Find where the given text appears and provide that cell's center as (X, Y) coordinate. 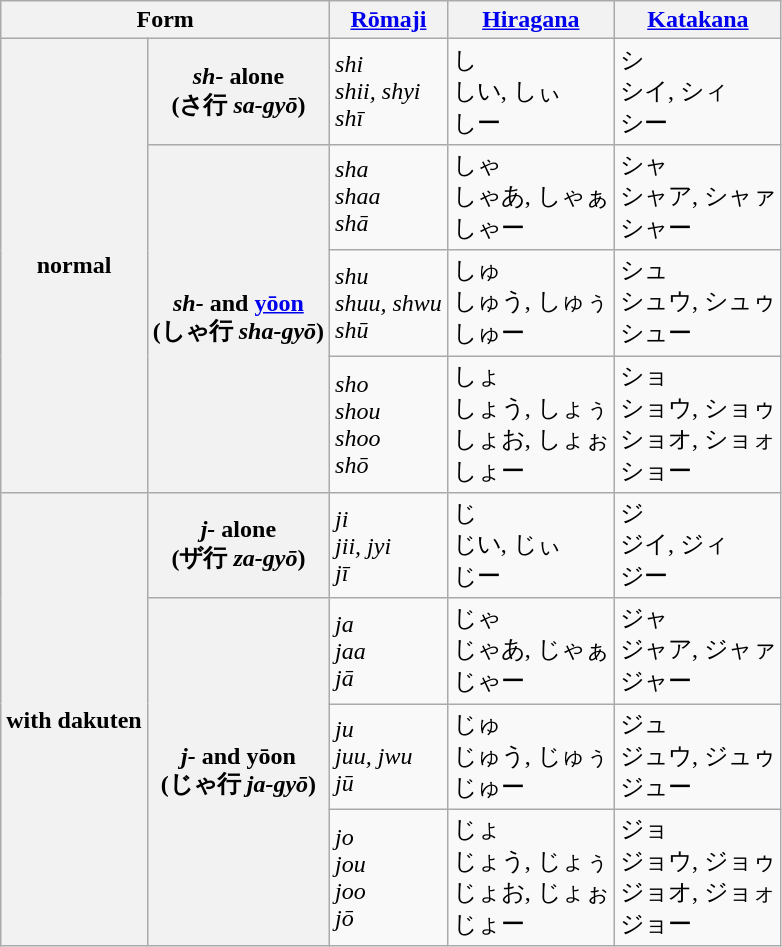
shushuu, shwushū (389, 303)
シシイ, シィシー (698, 92)
jujuu, jwujū (389, 757)
ジュジュウ, ジュゥジュー (698, 757)
shi shii, shyishī (389, 92)
シュシュウ, シュゥシュー (698, 303)
じゃじゃあ, じゃぁじゃー (530, 651)
sh- alone(さ行 sa-gyō) (238, 92)
ジョジョウ, ジョゥジョオ, ジョォジョー (698, 878)
jojoujoojō (389, 878)
jajaajā (389, 651)
j- alone(ザ行 za-gyō) (238, 546)
ジジイ, ジィジー (698, 546)
Form (166, 20)
normal (74, 266)
じじい, じぃじー (530, 546)
じゅじゅう, じゅぅじゅー (530, 757)
with dakuten (74, 720)
sho shoushooshō (389, 424)
ジャジャア, ジャァジャー (698, 651)
Hiragana (530, 20)
シャシャア, シャァシャー (698, 197)
Rōmaji (389, 20)
Katakana (698, 20)
shashaashā (389, 197)
しょしょう, しょぅしょお, しょぉしょー (530, 424)
しゅしゅう, しゅぅしゅー (530, 303)
しゃしゃあ, しゃぁしゃー (530, 197)
sh- and yōon(しゃ行 sha-gyō) (238, 318)
ショショウ, ショゥショオ, ショォショー (698, 424)
ししい, しぃしー (530, 92)
j- and yōon(じゃ行 ja-gyō) (238, 772)
じょじょう, じょぅじょお, じょぉじょー (530, 878)
jijii, jyijī (389, 546)
